Identify which cell holds the provided text, then report its (X, Y) central coordinate. 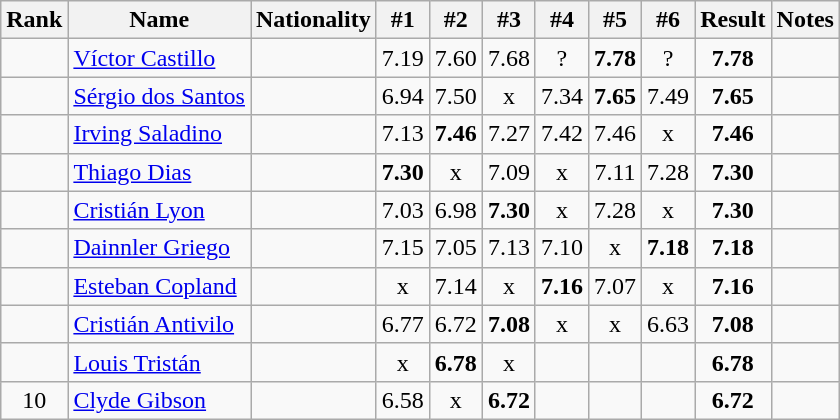
6.58 (402, 400)
Notes (805, 20)
7.10 (562, 248)
#6 (668, 20)
10 (34, 400)
6.63 (668, 324)
#5 (614, 20)
7.27 (508, 134)
Thiago Dias (160, 172)
7.19 (402, 58)
Result (733, 20)
6.94 (402, 96)
Cristián Lyon (160, 210)
7.42 (562, 134)
#3 (508, 20)
Name (160, 20)
7.07 (614, 286)
7.14 (456, 286)
Dainnler Griego (160, 248)
Sérgio dos Santos (160, 96)
7.50 (456, 96)
Irving Saladino (160, 134)
6.77 (402, 324)
#4 (562, 20)
7.60 (456, 58)
7.49 (668, 96)
7.03 (402, 210)
7.15 (402, 248)
Rank (34, 20)
Víctor Castillo (160, 58)
Nationality (313, 20)
Louis Tristán (160, 362)
7.34 (562, 96)
Esteban Copland (160, 286)
6.98 (456, 210)
7.09 (508, 172)
#2 (456, 20)
7.68 (508, 58)
7.11 (614, 172)
Cristián Antivilo (160, 324)
Clyde Gibson (160, 400)
7.05 (456, 248)
#1 (402, 20)
